Return the [X, Y] coordinate for the center point of the cell that contains the specified text.  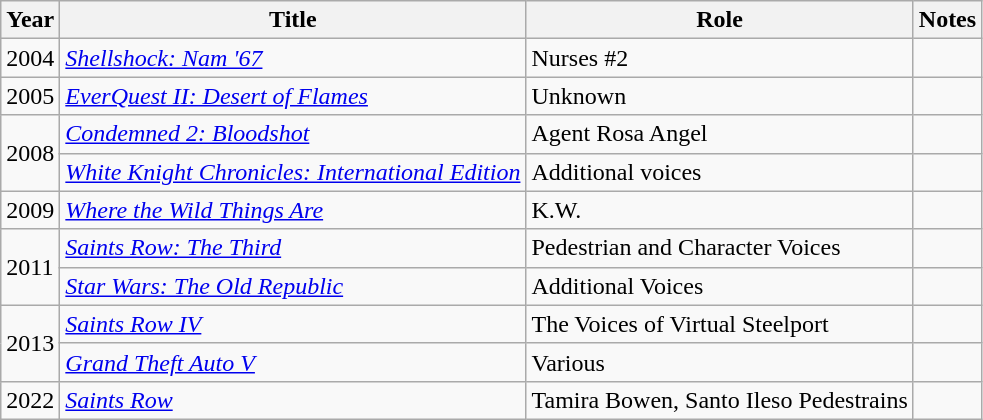
Various [720, 362]
Unknown [720, 96]
White Knight Chronicles: International Edition [293, 172]
Star Wars: The Old Republic [293, 286]
2008 [30, 153]
Pedestrian and Character Voices [720, 248]
Year [30, 20]
Tamira Bowen, Santo Ileso Pedestrains [720, 400]
Nurses #2 [720, 58]
Title [293, 20]
Role [720, 20]
Additional Voices [720, 286]
EverQuest II: Desert of Flames [293, 96]
2011 [30, 267]
Saints Row IV [293, 324]
Shellshock: Nam '67 [293, 58]
2013 [30, 343]
2009 [30, 210]
Additional voices [720, 172]
Saints Row: The Third [293, 248]
Saints Row [293, 400]
2004 [30, 58]
Notes [947, 20]
K.W. [720, 210]
The Voices of Virtual Steelport [720, 324]
Condemned 2: Bloodshot [293, 134]
Where the Wild Things Are [293, 210]
2005 [30, 96]
2022 [30, 400]
Grand Theft Auto V [293, 362]
Agent Rosa Angel [720, 134]
